Search for the cell housing the specified text and yield its [X, Y] center coordinate. 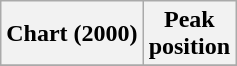
Chart (2000) [72, 34]
Peakposition [189, 34]
